For the text-containing cell, return its midpoint in (x, y) coordinate format. 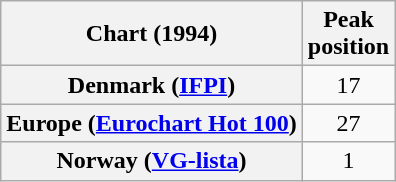
17 (348, 85)
Europe (Eurochart Hot 100) (152, 123)
Chart (1994) (152, 34)
Denmark (IFPI) (152, 85)
Norway (VG-lista) (152, 161)
1 (348, 161)
27 (348, 123)
Peakposition (348, 34)
